Capture the cell that displays the provided text and extract its [X, Y] central coordinate. 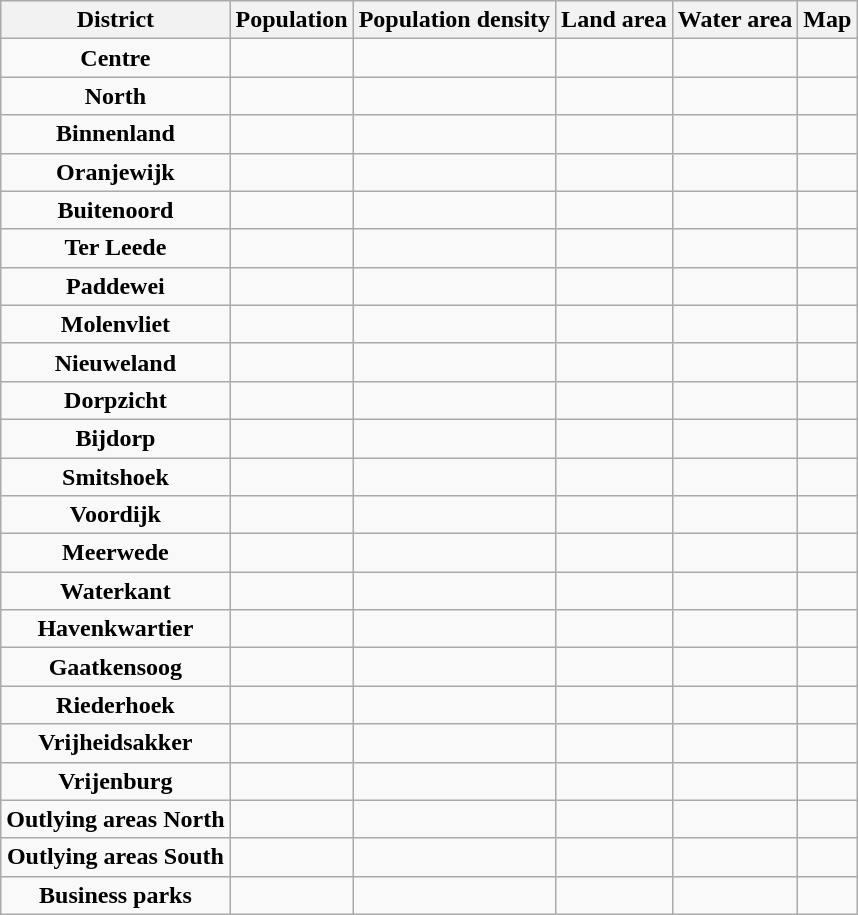
Population density [454, 20]
Meerwede [116, 553]
Outlying areas South [116, 857]
Water area [734, 20]
Binnenland [116, 134]
Waterkant [116, 591]
Vrijenburg [116, 781]
Map [828, 20]
Centre [116, 58]
Riederhoek [116, 705]
Population [292, 20]
Dorpzicht [116, 400]
Gaatkensoog [116, 667]
Bijdorp [116, 438]
Land area [614, 20]
Havenkwartier [116, 629]
Oranjewijk [116, 172]
Buitenoord [116, 210]
Ter Leede [116, 248]
North [116, 96]
Outlying areas North [116, 819]
Nieuweland [116, 362]
Smitshoek [116, 477]
Molenvliet [116, 324]
Business parks [116, 895]
Paddewei [116, 286]
Voordijk [116, 515]
District [116, 20]
Vrijheidsakker [116, 743]
